Locate the cell with the specified text and output its [x, y] center coordinate. 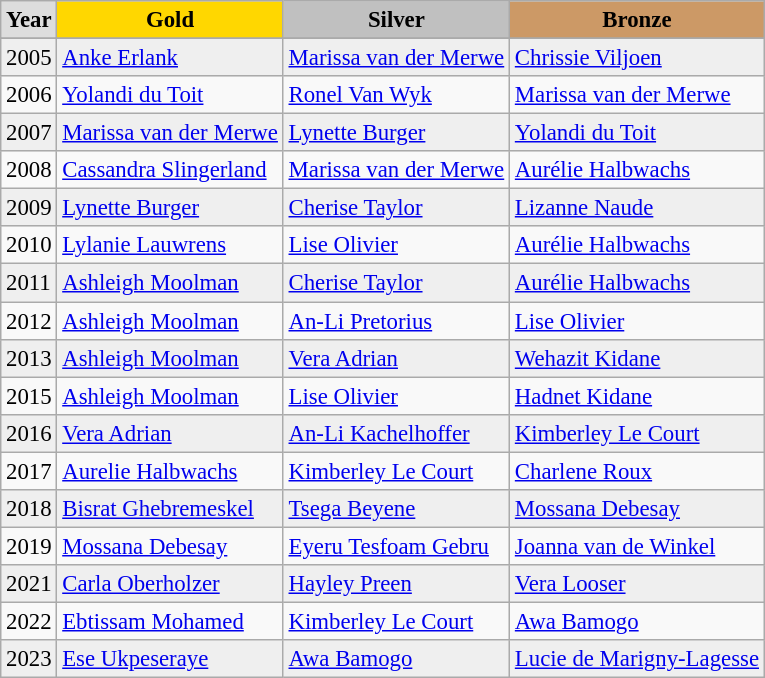
Bronze [638, 20]
2022 [29, 621]
2011 [29, 283]
Silver [396, 20]
2013 [29, 358]
An-Li Kachelhoffer [396, 433]
Cassandra Slingerland [170, 170]
Lizanne Naude [638, 208]
2016 [29, 433]
Anke Erlank [170, 58]
Year [29, 20]
2023 [29, 659]
2010 [29, 245]
Charlene Roux [638, 471]
2008 [29, 170]
Tsega Beyene [396, 509]
An-Li Pretorius [396, 321]
Hadnet Kidane [638, 396]
2017 [29, 471]
Ese Ukpeseraye [170, 659]
Bisrat Ghebremeskel [170, 509]
2018 [29, 509]
2019 [29, 546]
Lylanie Lauwrens [170, 245]
Ebtissam Mohamed [170, 621]
Wehazit Kidane [638, 358]
Ronel Van Wyk [396, 95]
2006 [29, 95]
2012 [29, 321]
Eyeru Tesfoam Gebru [396, 546]
Chrissie Viljoen [638, 58]
2009 [29, 208]
Lucie de Marigny-Lagesse [638, 659]
2021 [29, 584]
2015 [29, 396]
Joanna van de Winkel [638, 546]
Gold [170, 20]
Aurelie Halbwachs [170, 471]
Vera Looser [638, 584]
Carla Oberholzer [170, 584]
2005 [29, 58]
2007 [29, 133]
Hayley Preen [396, 584]
